Detect which cell encompasses the target text, then output its (x, y) center coordinate. 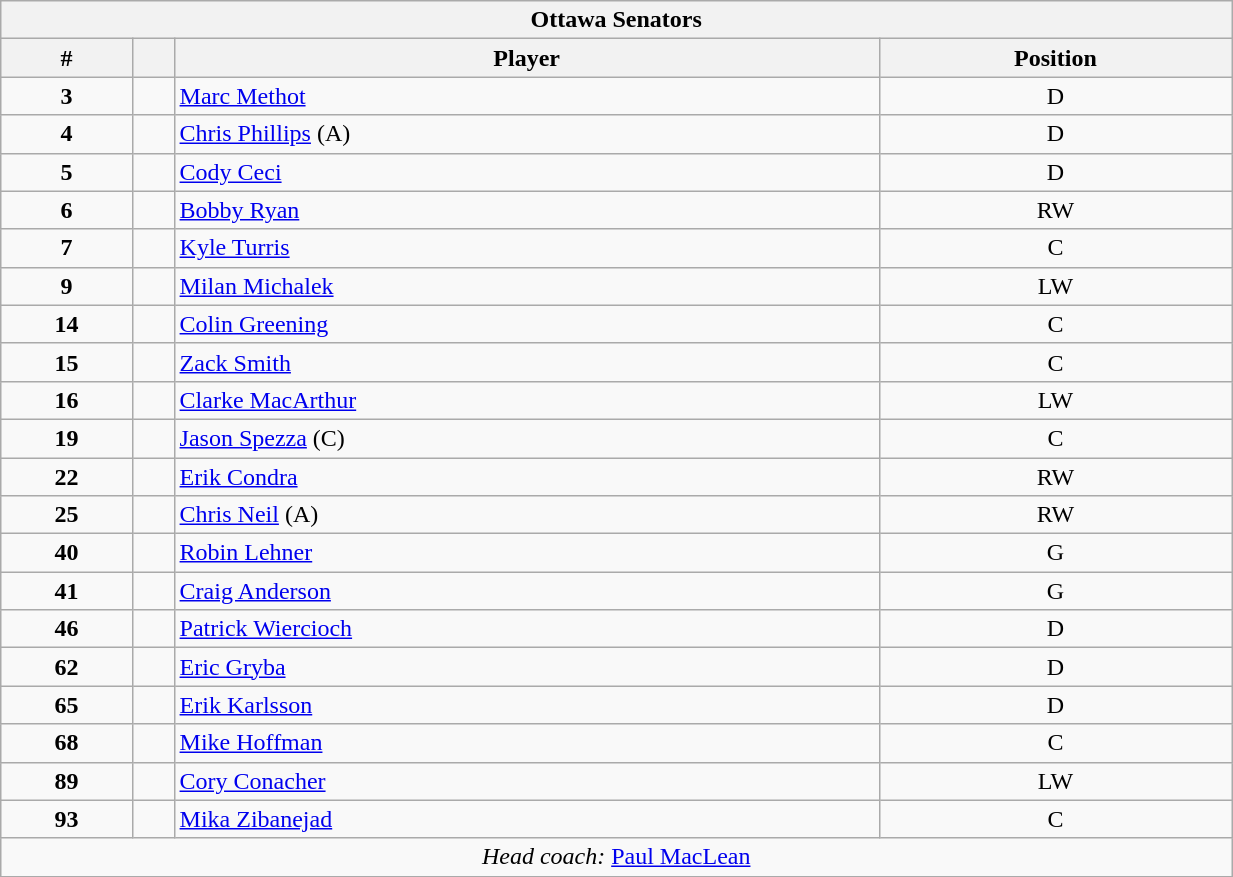
40 (67, 553)
Bobby Ryan (526, 210)
89 (67, 781)
15 (67, 362)
19 (67, 438)
41 (67, 591)
62 (67, 667)
46 (67, 629)
6 (67, 210)
Patrick Wiercioch (526, 629)
4 (67, 134)
16 (67, 400)
14 (67, 324)
Craig Anderson (526, 591)
Kyle Turris (526, 248)
68 (67, 743)
# (67, 58)
5 (67, 172)
Cory Conacher (526, 781)
Cody Ceci (526, 172)
65 (67, 705)
Erik Karlsson (526, 705)
Marc Methot (526, 96)
Ottawa Senators (616, 20)
25 (67, 515)
93 (67, 819)
Zack Smith (526, 362)
Jason Spezza (C) (526, 438)
Mika Zibanejad (526, 819)
7 (67, 248)
3 (67, 96)
Chris Neil (A) (526, 515)
Milan Michalek (526, 286)
Clarke MacArthur (526, 400)
9 (67, 286)
Player (526, 58)
Robin Lehner (526, 553)
Position (1055, 58)
22 (67, 477)
Eric Gryba (526, 667)
Mike Hoffman (526, 743)
Head coach: Paul MacLean (616, 857)
Chris Phillips (A) (526, 134)
Erik Condra (526, 477)
Colin Greening (526, 324)
